Return [x, y] of the center of cell containing provided text 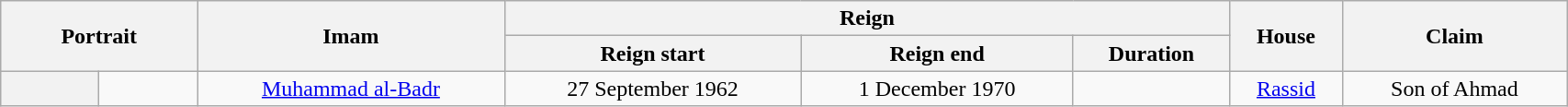
Son of Ahmad [1454, 89]
Muhammad al-Badr [351, 89]
Reign start [652, 53]
Imam [351, 36]
Duration [1151, 53]
Claim [1454, 36]
27 September 1962 [652, 89]
Reign [867, 18]
House [1286, 36]
Portrait [99, 36]
1 December 1970 [937, 89]
Reign end [937, 53]
Rassid [1286, 89]
